Scan for the cell matching the given text and deliver its (X, Y) coordinate at center. 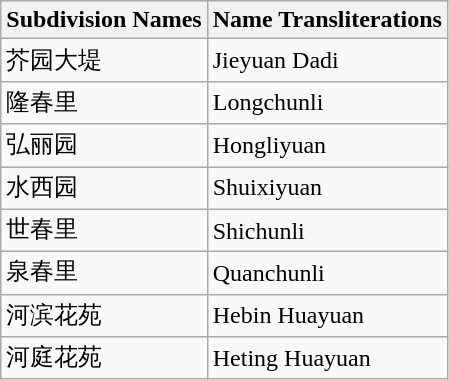
Longchunli (327, 102)
Heting Huayuan (327, 358)
Name Transliterations (327, 20)
泉春里 (104, 274)
水西园 (104, 188)
Shuixiyuan (327, 188)
世春里 (104, 230)
芥园大堤 (104, 60)
弘丽园 (104, 146)
Subdivision Names (104, 20)
Shichunli (327, 230)
Quanchunli (327, 274)
Hongliyuan (327, 146)
河滨花苑 (104, 316)
隆春里 (104, 102)
河庭花苑 (104, 358)
Hebin Huayuan (327, 316)
Jieyuan Dadi (327, 60)
